Identify which cell holds the provided text, then report its [X, Y] central coordinate. 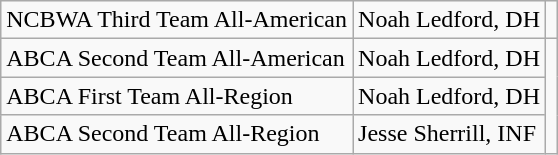
ABCA Second Team All-American [177, 58]
Jesse Sherrill, INF [450, 134]
NCBWA Third Team All-American [177, 20]
ABCA First Team All-Region [177, 96]
ABCA Second Team All-Region [177, 134]
